Extract the [x, y] coordinate from the center of the cell holding the provided text.  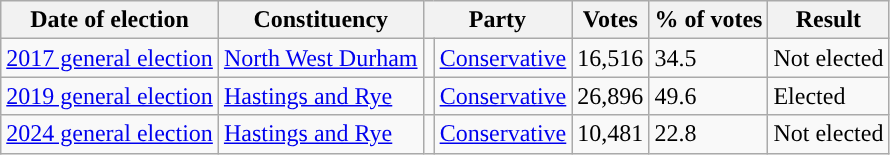
2017 general election [110, 58]
2024 general election [110, 134]
16,516 [610, 58]
% of votes [708, 20]
Result [828, 20]
Elected [828, 96]
Constituency [320, 20]
22.8 [708, 134]
10,481 [610, 134]
North West Durham [320, 58]
2019 general election [110, 96]
26,896 [610, 96]
Date of election [110, 20]
Party [498, 20]
49.6 [708, 96]
34.5 [708, 58]
Votes [610, 20]
